Determine the (X, Y) coordinate at the center of the cell enclosing the given text.  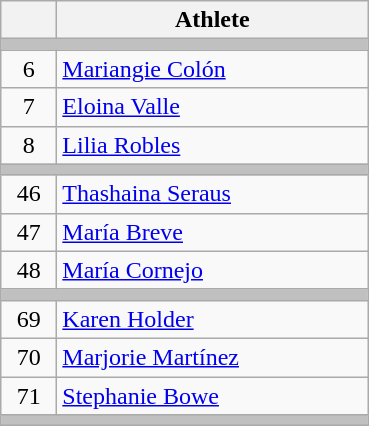
Stephanie Bowe (212, 395)
Lilia Robles (212, 145)
69 (29, 319)
48 (29, 270)
Mariangie Colón (212, 69)
Marjorie Martínez (212, 357)
María Cornejo (212, 270)
Karen Holder (212, 319)
71 (29, 395)
Athlete (212, 20)
47 (29, 232)
Eloina Valle (212, 107)
70 (29, 357)
6 (29, 69)
7 (29, 107)
María Breve (212, 232)
46 (29, 194)
8 (29, 145)
Thashaina Seraus (212, 194)
